Output the [x, y] coordinate of the center of the cell containing the given text.  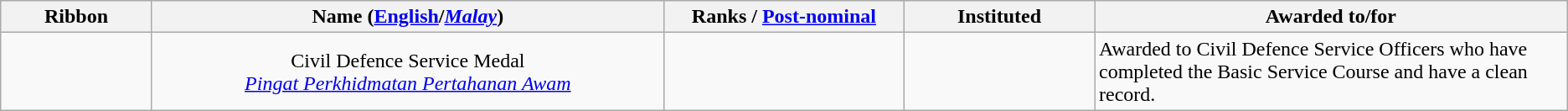
Awarded to Civil Defence Service Officers who have completed the Basic Service Course and have a clean record. [1330, 71]
Instituted [998, 17]
Name (English/Malay) [407, 17]
Ribbon [77, 17]
Civil Defence Service Medal Pingat Perkhidmatan Pertahanan Awam [407, 71]
Awarded to/for [1330, 17]
Ranks / Post-nominal [784, 17]
